Identify which cell holds the provided text, then report its [X, Y] central coordinate. 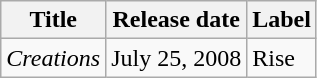
July 25, 2008 [176, 58]
Label [282, 20]
Creations [54, 58]
Rise [282, 58]
Release date [176, 20]
Title [54, 20]
